Extract the [x, y] coordinate from the center of the cell holding the provided text.  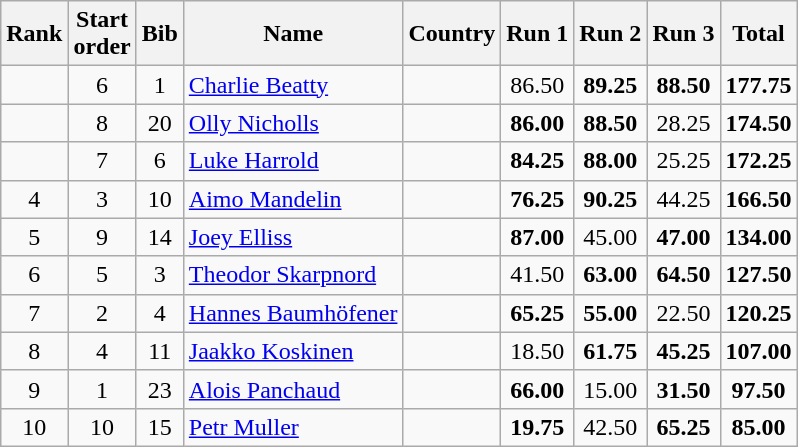
Rank [34, 34]
174.50 [758, 123]
28.25 [684, 123]
61.75 [610, 351]
172.25 [758, 161]
42.50 [610, 427]
47.00 [684, 237]
Run 2 [610, 34]
18.50 [538, 351]
Country [452, 34]
11 [160, 351]
84.25 [538, 161]
Alois Panchaud [293, 389]
23 [160, 389]
64.50 [684, 275]
Name [293, 34]
Hannes Baumhöfener [293, 313]
Luke Harrold [293, 161]
Total [758, 34]
Petr Muller [293, 427]
86.50 [538, 85]
Bib [160, 34]
89.25 [610, 85]
19.75 [538, 427]
107.00 [758, 351]
177.75 [758, 85]
22.50 [684, 313]
66.00 [538, 389]
Theodor Skarpnord [293, 275]
31.50 [684, 389]
85.00 [758, 427]
127.50 [758, 275]
20 [160, 123]
Aimo Mandelin [293, 199]
166.50 [758, 199]
Charlie Beatty [293, 85]
Olly Nicholls [293, 123]
86.00 [538, 123]
63.00 [610, 275]
88.00 [610, 161]
Startorder [102, 34]
97.50 [758, 389]
134.00 [758, 237]
Joey Elliss [293, 237]
90.25 [610, 199]
25.25 [684, 161]
41.50 [538, 275]
15.00 [610, 389]
Run 1 [538, 34]
Run 3 [684, 34]
15 [160, 427]
55.00 [610, 313]
44.25 [684, 199]
76.25 [538, 199]
2 [102, 313]
45.25 [684, 351]
87.00 [538, 237]
14 [160, 237]
45.00 [610, 237]
120.25 [758, 313]
Jaakko Koskinen [293, 351]
